From the cell containing the given text, extract its center point as (x, y) coordinate. 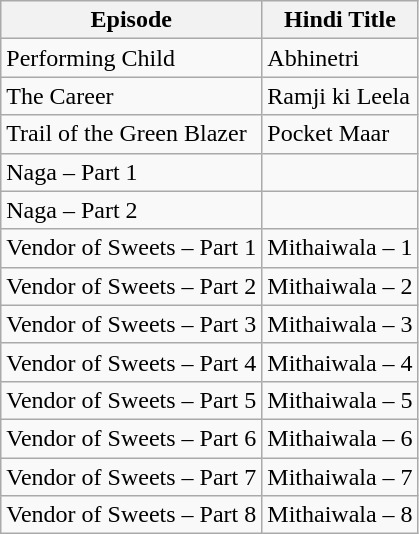
The Career (132, 96)
Mithaiwala – 3 (340, 324)
Mithaiwala – 2 (340, 286)
Vendor of Sweets – Part 3 (132, 324)
Vendor of Sweets – Part 8 (132, 515)
Vendor of Sweets – Part 1 (132, 248)
Mithaiwala – 7 (340, 477)
Abhinetri (340, 58)
Pocket Maar (340, 134)
Mithaiwala – 1 (340, 248)
Naga – Part 2 (132, 210)
Mithaiwala – 5 (340, 400)
Episode (132, 20)
Mithaiwala – 6 (340, 438)
Hindi Title (340, 20)
Vendor of Sweets – Part 2 (132, 286)
Vendor of Sweets – Part 4 (132, 362)
Mithaiwala – 4 (340, 362)
Vendor of Sweets – Part 6 (132, 438)
Trail of the Green Blazer (132, 134)
Mithaiwala – 8 (340, 515)
Ramji ki Leela (340, 96)
Naga – Part 1 (132, 172)
Vendor of Sweets – Part 5 (132, 400)
Performing Child (132, 58)
Vendor of Sweets – Part 7 (132, 477)
